Determine the (X, Y) coordinate at the center of the cell enclosing the given text.  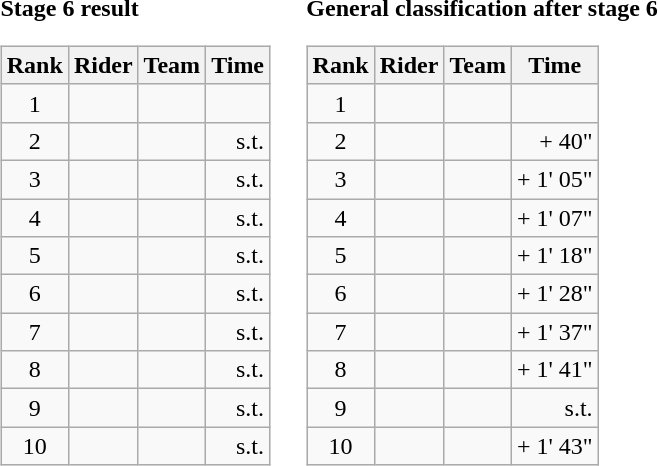
+ 1' 07" (554, 217)
+ 1' 41" (554, 370)
+ 1' 28" (554, 294)
+ 40" (554, 141)
+ 1' 05" (554, 179)
+ 1' 43" (554, 446)
+ 1' 37" (554, 332)
+ 1' 18" (554, 256)
